Provide the [x, y] coordinate of the cell's center where the given text is located.  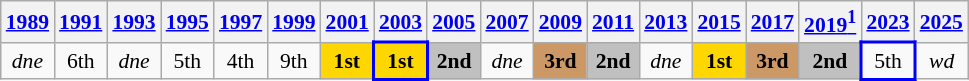
1993 [134, 22]
1991 [80, 22]
2007 [506, 22]
2009 [560, 22]
2023 [888, 22]
2001 [348, 22]
4th [240, 60]
2011 [613, 22]
2013 [666, 22]
1997 [240, 22]
2003 [400, 22]
6th [80, 60]
2017 [772, 22]
20191 [830, 22]
2015 [718, 22]
9th [294, 60]
wd [942, 60]
2005 [454, 22]
1989 [28, 22]
2025 [942, 22]
1995 [188, 22]
1999 [294, 22]
